Return [x, y] of the center of cell containing provided text 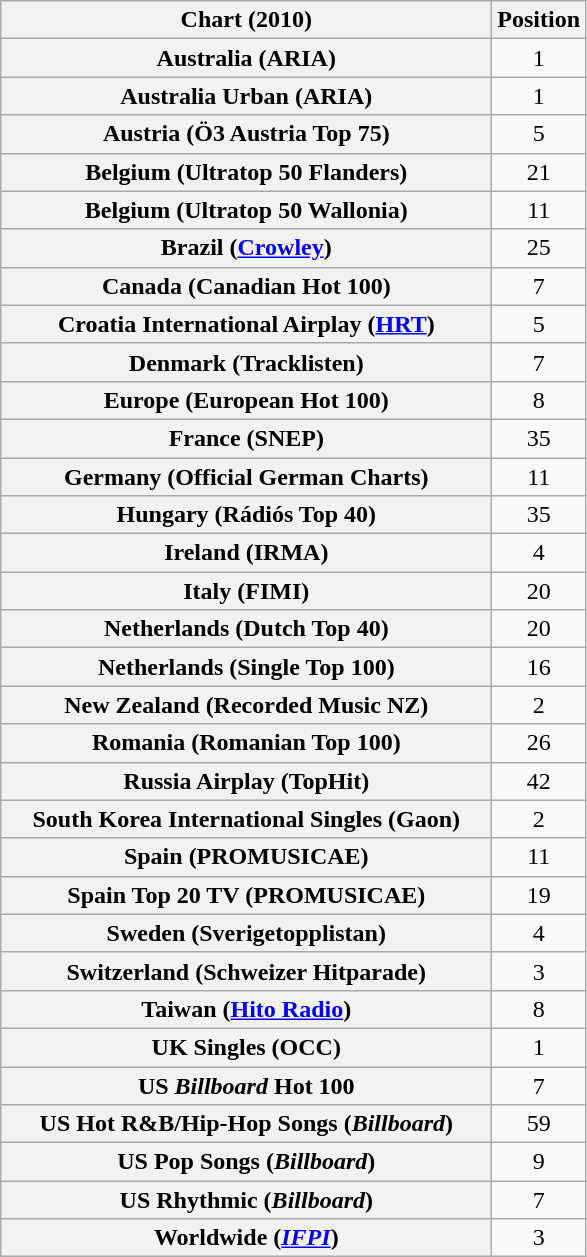
Italy (FIMI) [246, 591]
Taiwan (Hito Radio) [246, 1009]
Hungary (Rádiós Top 40) [246, 515]
France (SNEP) [246, 438]
Croatia International Airplay (HRT) [246, 324]
21 [539, 172]
Ireland (IRMA) [246, 553]
US Hot R&B/Hip-Hop Songs (Billboard) [246, 1124]
Brazil (Crowley) [246, 248]
US Rhythmic (Billboard) [246, 1200]
UK Singles (OCC) [246, 1047]
Australia (ARIA) [246, 58]
16 [539, 667]
Spain (PROMUSICAE) [246, 857]
New Zealand (Recorded Music NZ) [246, 705]
59 [539, 1124]
Position [539, 20]
26 [539, 743]
42 [539, 781]
Canada (Canadian Hot 100) [246, 286]
Netherlands (Dutch Top 40) [246, 629]
Belgium (Ultratop 50 Wallonia) [246, 210]
Europe (European Hot 100) [246, 400]
Chart (2010) [246, 20]
Sweden (Sverigetopplistan) [246, 933]
US Pop Songs (Billboard) [246, 1162]
Australia Urban (ARIA) [246, 96]
Worldwide (IFPI) [246, 1238]
Netherlands (Single Top 100) [246, 667]
Spain Top 20 TV (PROMUSICAE) [246, 895]
Russia Airplay (TopHit) [246, 781]
Belgium (Ultratop 50 Flanders) [246, 172]
South Korea International Singles (Gaon) [246, 819]
Austria (Ö3 Austria Top 75) [246, 134]
US Billboard Hot 100 [246, 1085]
19 [539, 895]
Romania (Romanian Top 100) [246, 743]
25 [539, 248]
Germany (Official German Charts) [246, 477]
Denmark (Tracklisten) [246, 362]
Switzerland (Schweizer Hitparade) [246, 971]
9 [539, 1162]
